Determine the [x, y] coordinate at the center of the cell enclosing the given text.  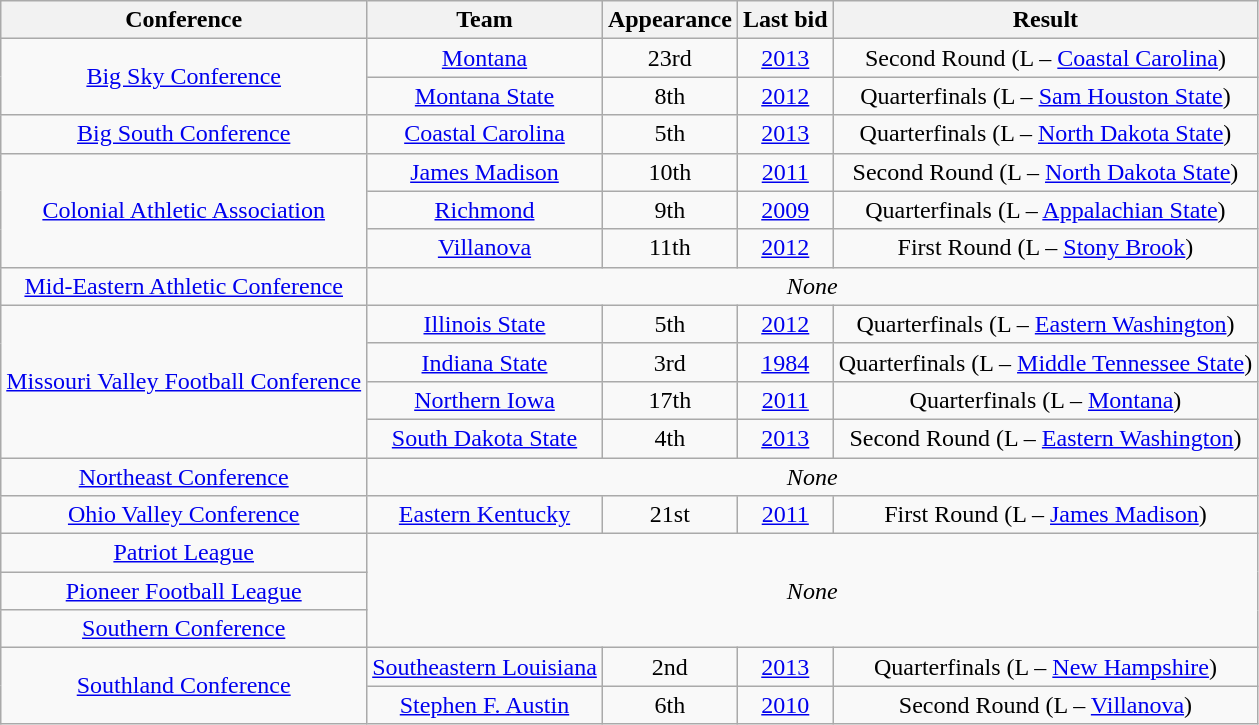
First Round (L – Stony Brook) [1046, 248]
Team [485, 20]
Missouri Valley Football Conference [184, 381]
6th [670, 705]
Pioneer Football League [184, 591]
2009 [785, 210]
Quarterfinals (L – Middle Tennessee State) [1046, 362]
1984 [785, 362]
Montana [485, 58]
Indiana State [485, 362]
Southeastern Louisiana [485, 667]
3rd [670, 362]
21st [670, 515]
2010 [785, 705]
Quarterfinals (L – North Dakota State) [1046, 134]
Last bid [785, 20]
Quarterfinals (L – Sam Houston State) [1046, 96]
Second Round (L – Eastern Washington) [1046, 438]
Big South Conference [184, 134]
Southern Conference [184, 629]
Richmond [485, 210]
Big Sky Conference [184, 77]
Quarterfinals (L – Montana) [1046, 400]
Quarterfinals (L – Appalachian State) [1046, 210]
Villanova [485, 248]
Colonial Athletic Association [184, 210]
11th [670, 248]
Second Round (L – Coastal Carolina) [1046, 58]
9th [670, 210]
Southland Conference [184, 686]
Eastern Kentucky [485, 515]
Result [1046, 20]
17th [670, 400]
10th [670, 172]
Ohio Valley Conference [184, 515]
Montana State [485, 96]
Mid-Eastern Athletic Conference [184, 286]
South Dakota State [485, 438]
Northern Iowa [485, 400]
2nd [670, 667]
Northeast Conference [184, 477]
James Madison [485, 172]
Patriot League [184, 553]
4th [670, 438]
Illinois State [485, 324]
Coastal Carolina [485, 134]
Stephen F. Austin [485, 705]
Appearance [670, 20]
First Round (L – James Madison) [1046, 515]
Conference [184, 20]
Quarterfinals (L – Eastern Washington) [1046, 324]
Second Round (L – North Dakota State) [1046, 172]
Quarterfinals (L – New Hampshire) [1046, 667]
23rd [670, 58]
8th [670, 96]
Second Round (L – Villanova) [1046, 705]
